Extract the (x, y) coordinate from the center of the cell holding the provided text.  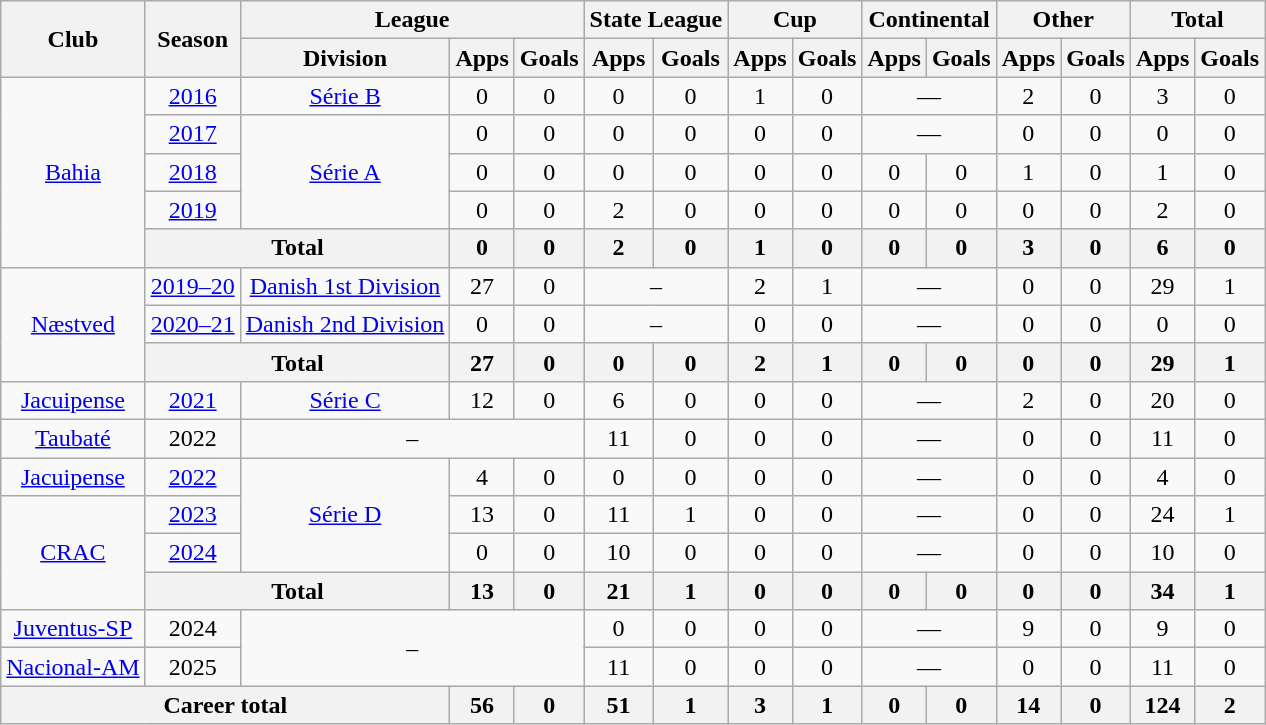
20 (1162, 400)
Danish 2nd Division (345, 324)
2018 (192, 172)
2020–21 (192, 324)
12 (482, 400)
Career total (226, 705)
51 (618, 705)
Bahia (73, 172)
Série D (345, 515)
2019–20 (192, 286)
Série B (345, 96)
Other (1063, 20)
CRAC (73, 553)
Nacional-AM (73, 667)
14 (1028, 705)
Næstved (73, 324)
Club (73, 39)
2025 (192, 667)
Continental (929, 20)
Série A (345, 172)
2021 (192, 400)
2016 (192, 96)
League (412, 20)
2023 (192, 515)
Cup (795, 20)
24 (1162, 515)
124 (1162, 705)
State League (656, 20)
56 (482, 705)
34 (1162, 591)
21 (618, 591)
Taubaté (73, 438)
2019 (192, 210)
Division (345, 58)
2017 (192, 134)
Season (192, 39)
Série C (345, 400)
Danish 1st Division (345, 286)
Juventus-SP (73, 629)
